Output the (x, y) coordinate of the center of the cell containing the given text.  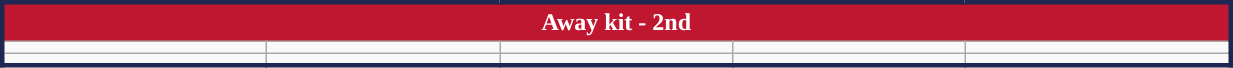
Away kit - 2nd (616, 22)
